Capture the cell that displays the provided text and extract its [x, y] central coordinate. 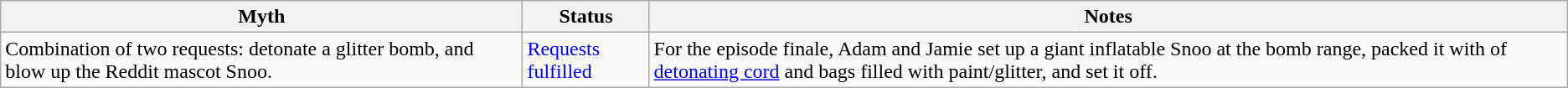
Requests fulfilled [586, 60]
Combination of two requests: detonate a glitter bomb, and blow up the Reddit mascot Snoo. [261, 60]
Myth [261, 17]
Status [586, 17]
Notes [1108, 17]
